Capture the cell that displays the provided text and extract its (x, y) central coordinate. 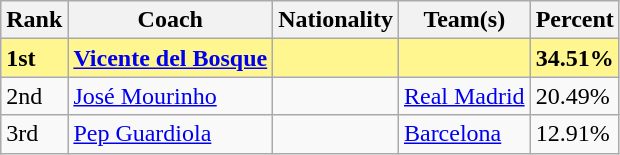
Barcelona (464, 134)
12.91% (574, 134)
Percent (574, 20)
20.49% (574, 96)
Real Madrid (464, 96)
3rd (34, 134)
1st (34, 58)
34.51% (574, 58)
Vicente del Bosque (170, 58)
Nationality (336, 20)
2nd (34, 96)
Coach (170, 20)
José Mourinho (170, 96)
Rank (34, 20)
Pep Guardiola (170, 134)
Team(s) (464, 20)
